Return [x, y] of the center of cell containing provided text 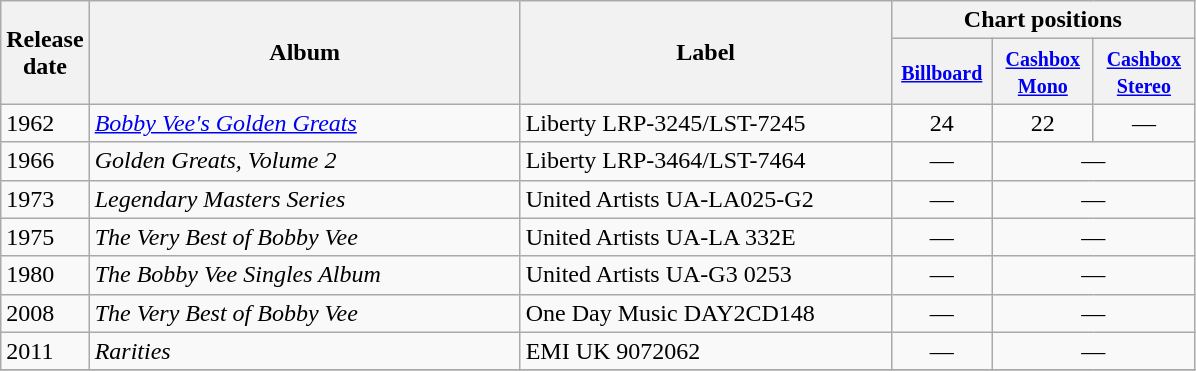
Cashbox Mono [1042, 72]
United Artists UA-G3 0253 [706, 275]
EMI UK 9072062 [706, 351]
1980 [45, 275]
Billboard [942, 72]
Bobby Vee's Golden Greats [304, 123]
24 [942, 123]
Rarities [304, 351]
2011 [45, 351]
Liberty LRP-3464/LST-7464 [706, 161]
The Bobby Vee Singles Album [304, 275]
2008 [45, 313]
Liberty LRP-3245/LST-7245 [706, 123]
1966 [45, 161]
22 [1042, 123]
Album [304, 52]
Release date [45, 52]
1975 [45, 237]
United Artists UA-LA025-G2 [706, 199]
United Artists UA-LA 332E [706, 237]
Legendary Masters Series [304, 199]
Cashbox Stereo [1144, 72]
Golden Greats, Volume 2 [304, 161]
Label [706, 52]
1962 [45, 123]
One Day Music DAY2CD148 [706, 313]
Chart positions [1042, 20]
1973 [45, 199]
